Provide the (X, Y) coordinate of the cell's center where the given text is located.  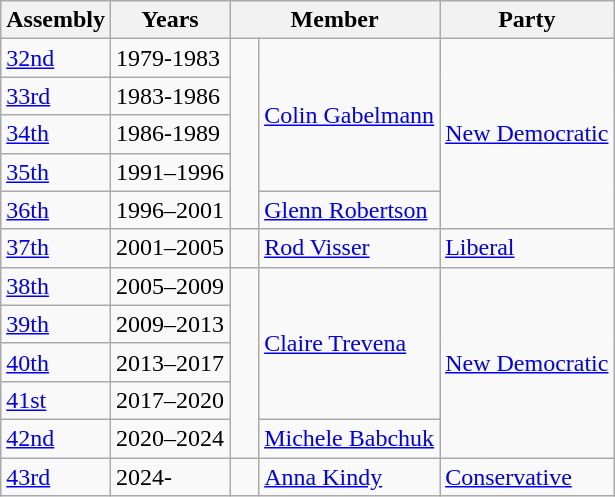
32nd (56, 58)
Colin Gabelmann (350, 115)
Liberal (527, 248)
39th (56, 324)
2013–2017 (170, 362)
2009–2013 (170, 324)
34th (56, 134)
1991–1996 (170, 172)
Rod Visser (350, 248)
Member (335, 20)
42nd (56, 438)
36th (56, 210)
33rd (56, 96)
Michele Babchuk (350, 438)
Glenn Robertson (350, 210)
Anna Kindy (350, 477)
Conservative (527, 477)
38th (56, 286)
1979-1983 (170, 58)
41st (56, 400)
40th (56, 362)
37th (56, 248)
35th (56, 172)
1996–2001 (170, 210)
Years (170, 20)
2001–2005 (170, 248)
2017–2020 (170, 400)
2024- (170, 477)
Party (527, 20)
1983-1986 (170, 96)
Assembly (56, 20)
1986-1989 (170, 134)
43rd (56, 477)
2020–2024 (170, 438)
2005–2009 (170, 286)
Claire Trevena (350, 343)
